For the text-containing cell, return its midpoint in [X, Y] coordinate format. 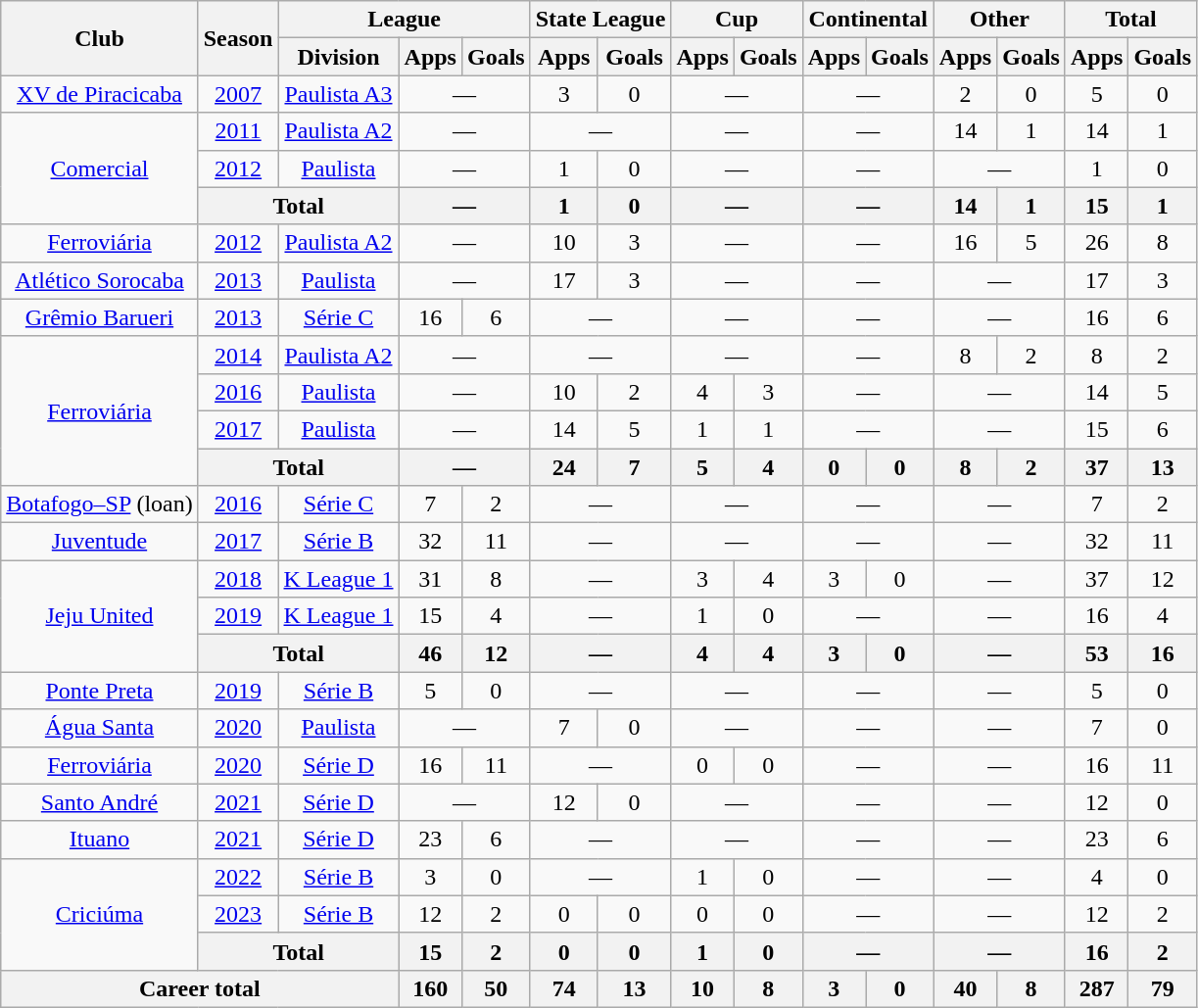
24 [564, 467]
287 [1096, 988]
2023 [238, 914]
Paulista A3 [339, 94]
Career total [200, 988]
Jeju United [100, 616]
Continental [868, 20]
XV de Piracicaba [100, 94]
League [404, 20]
Botafogo–SP (loan) [100, 504]
26 [1096, 243]
Santo André [100, 802]
Club [100, 38]
Season [238, 38]
2014 [238, 355]
2011 [238, 131]
Division [339, 57]
46 [430, 653]
Other [999, 20]
Cup [737, 20]
Atlético Sorocaba [100, 280]
Ponte Preta [100, 691]
State League [600, 20]
53 [1096, 653]
160 [430, 988]
Juventude [100, 542]
74 [564, 988]
50 [496, 988]
Grêmio Barueri [100, 317]
2022 [238, 877]
2018 [238, 579]
40 [965, 988]
79 [1163, 988]
31 [430, 579]
Criciúma [100, 914]
Ituano [100, 840]
Comercial [100, 168]
2007 [238, 94]
Água Santa [100, 728]
